From the cell containing the given text, extract its center point as [X, Y] coordinate. 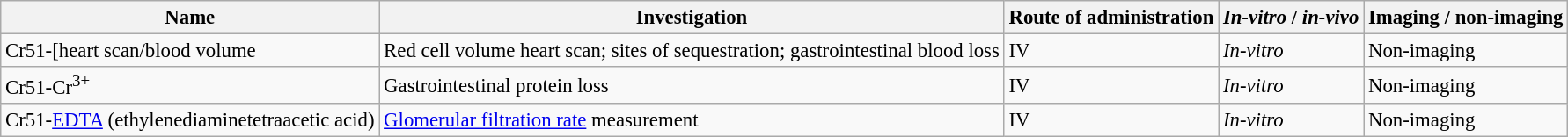
Imaging / non-imaging [1466, 18]
Cr51-EDTA (ethylenediaminetetraacetic acid) [190, 120]
Cr51-[heart scan/blood volume [190, 51]
Name [190, 18]
Gastrointestinal protein loss [692, 85]
In-vitro / in-vivo [1292, 18]
Red cell volume heart scan; sites of sequestration; gastrointestinal blood loss [692, 51]
Glomerular filtration rate measurement [692, 120]
Investigation [692, 18]
Route of administration [1110, 18]
Cr51-Cr3+ [190, 85]
